Scan for the cell matching the given text and deliver its [x, y] coordinate at center. 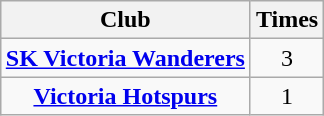
Victoria Hotspurs [125, 96]
3 [286, 58]
Club [125, 20]
SK Victoria Wanderers [125, 58]
Times [286, 20]
1 [286, 96]
